Return the (X, Y) coordinate for the center point of the cell that contains the specified text.  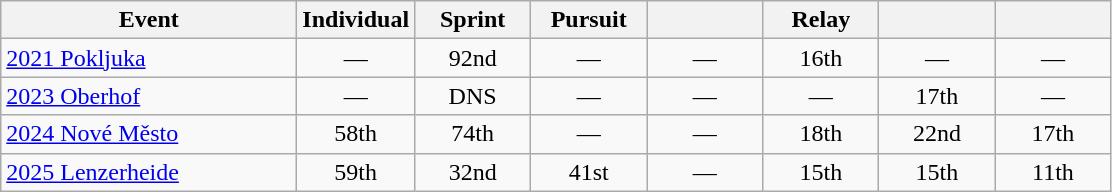
Relay (821, 20)
22nd (937, 134)
59th (356, 172)
18th (821, 134)
74th (473, 134)
2023 Oberhof (149, 96)
Sprint (473, 20)
32nd (473, 172)
16th (821, 58)
2025 Lenzerheide (149, 172)
Pursuit (589, 20)
DNS (473, 96)
Individual (356, 20)
Event (149, 20)
2024 Nové Město (149, 134)
2021 Pokljuka (149, 58)
58th (356, 134)
41st (589, 172)
92nd (473, 58)
11th (1053, 172)
